Return [X, Y] of the center of cell containing provided text 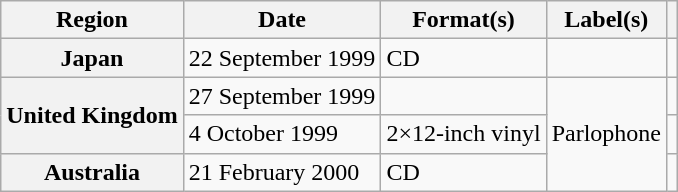
Format(s) [464, 20]
27 September 1999 [282, 96]
Region [92, 20]
Label(s) [606, 20]
Japan [92, 58]
4 October 1999 [282, 134]
Parlophone [606, 134]
22 September 1999 [282, 58]
United Kingdom [92, 115]
Australia [92, 172]
Date [282, 20]
21 February 2000 [282, 172]
2×12-inch vinyl [464, 134]
